Search for the cell housing the specified text and yield its [x, y] center coordinate. 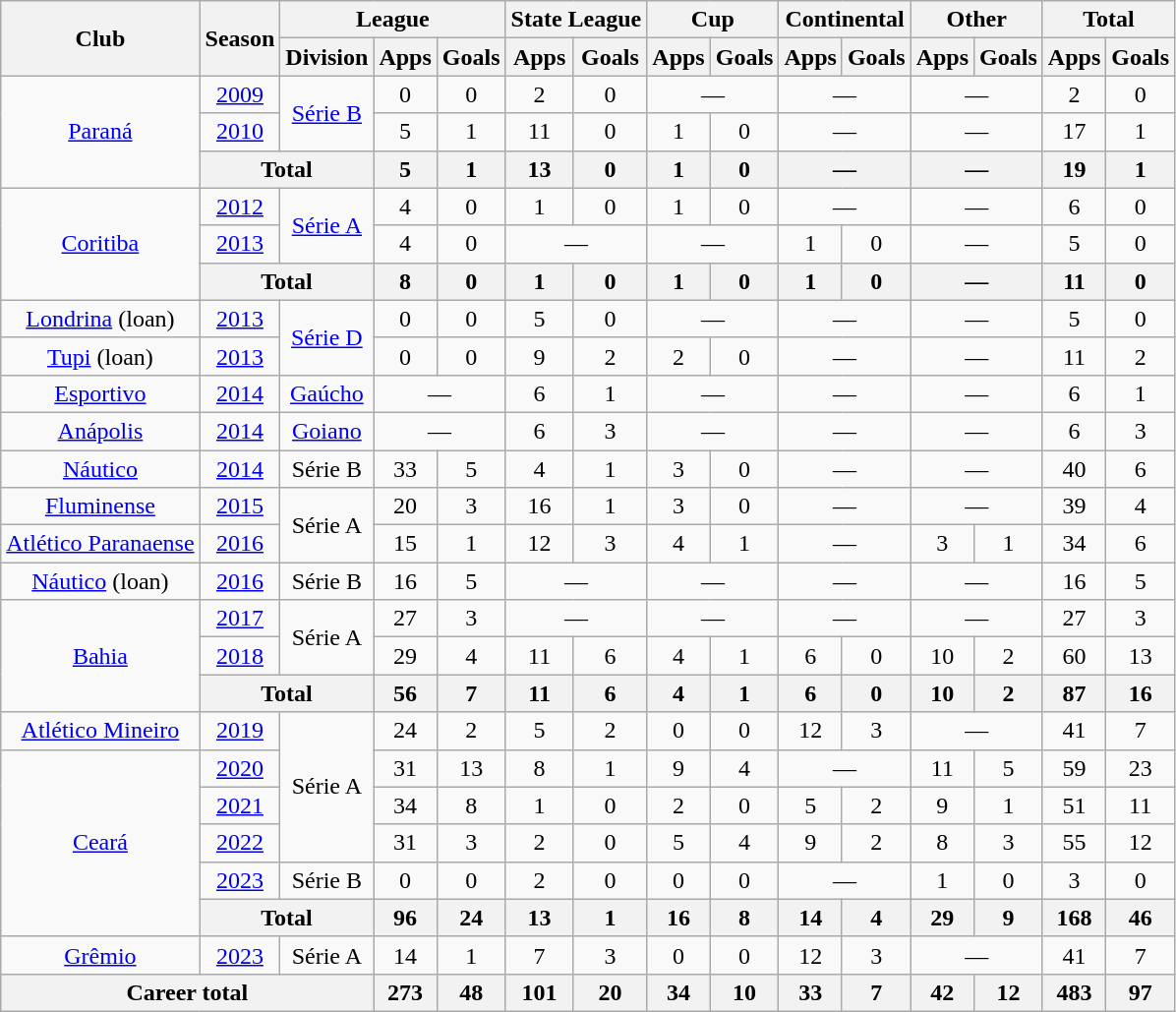
Anápolis [100, 431]
101 [539, 992]
2021 [240, 805]
Atlético Mineiro [100, 731]
Continental [845, 20]
Coritiba [100, 244]
Fluminense [100, 506]
2010 [240, 132]
15 [405, 544]
55 [1074, 843]
483 [1074, 992]
Cup [713, 20]
State League [576, 20]
Série D [326, 337]
96 [405, 918]
60 [1074, 656]
Bahia [100, 656]
Other [976, 20]
Club [100, 38]
Esportivo [100, 393]
Grêmio [100, 955]
168 [1074, 918]
56 [405, 693]
Division [326, 57]
League [393, 20]
48 [471, 992]
2015 [240, 506]
2018 [240, 656]
2022 [240, 843]
2020 [240, 768]
Season [240, 38]
Gaúcho [326, 393]
19 [1074, 169]
Goiano [326, 431]
Tupi (loan) [100, 356]
40 [1074, 469]
Londrina (loan) [100, 319]
46 [1141, 918]
2012 [240, 207]
2009 [240, 94]
23 [1141, 768]
17 [1074, 132]
97 [1141, 992]
Náutico [100, 469]
2019 [240, 731]
Ceará [100, 843]
39 [1074, 506]
42 [942, 992]
59 [1074, 768]
Career total [187, 992]
2017 [240, 619]
51 [1074, 805]
87 [1074, 693]
Paraná [100, 132]
Atlético Paranaense [100, 544]
273 [405, 992]
Náutico (loan) [100, 581]
